Find where the given text appears and provide that cell's center as (X, Y) coordinate. 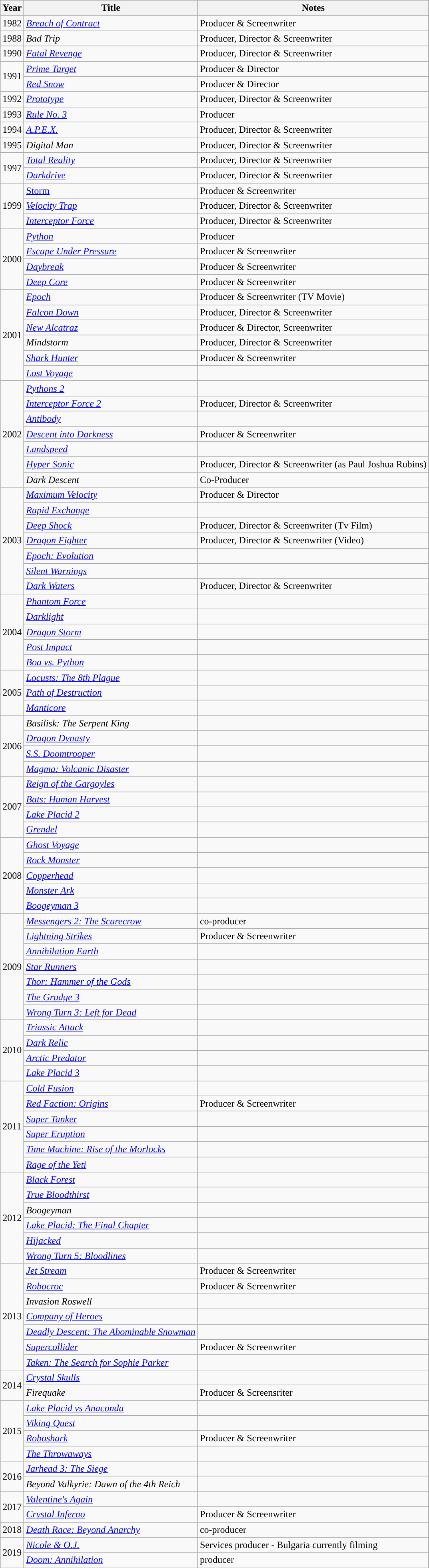
2013 (12, 1317)
Manticore (111, 708)
Interceptor Force 2 (111, 403)
Super Tanker (111, 1119)
2017 (12, 1507)
Path of Destruction (111, 693)
Epoch: Evolution (111, 556)
Post Impact (111, 647)
Wrong Turn 3: Left for Dead (111, 1012)
2014 (12, 1385)
2004 (12, 632)
Title (111, 8)
Supercollider (111, 1347)
Reign of the Gargoyles (111, 784)
Producer & Director, Screenwriter (313, 327)
Silent Warnings (111, 571)
True Bloodthirst (111, 1195)
Wrong Turn 5: Bloodlines (111, 1256)
producer (313, 1560)
2001 (12, 335)
Maximum Velocity (111, 495)
Lake Placid: The Final Chapter (111, 1225)
2018 (12, 1530)
Lake Placid vs Anaconda (111, 1408)
Lost Voyage (111, 373)
Company of Heroes (111, 1317)
Boa vs. Python (111, 662)
Producer & Screenwriter (TV Movie) (313, 297)
Roboshark (111, 1438)
1982 (12, 23)
Monster Ark (111, 890)
Beyond Valkyrie: Dawn of the 4th Reich (111, 1484)
Escape Under Pressure (111, 251)
Copperhead (111, 875)
Messengers 2: The Scarecrow (111, 921)
Pythons 2 (111, 388)
Super Eruption (111, 1134)
Robocroc (111, 1286)
Jet Stream (111, 1271)
Boogeyman (111, 1210)
Death Race: Beyond Anarchy (111, 1530)
1988 (12, 38)
Viking Quest (111, 1423)
Deadly Descent: The Abominable Snowman (111, 1332)
Velocity Trap (111, 206)
Hyper Sonic (111, 465)
2019 (12, 1552)
Dragon Fighter (111, 541)
1995 (12, 145)
Lake Placid 3 (111, 1073)
2016 (12, 1476)
Rapid Exchange (111, 510)
Lightning Strikes (111, 936)
Bats: Human Harvest (111, 799)
1992 (12, 99)
Producer, Director & Screenwriter (Video) (313, 541)
2009 (12, 966)
Dark Relic (111, 1043)
1994 (12, 130)
Lake Placid 2 (111, 814)
2003 (12, 541)
2002 (12, 434)
Red Snow (111, 84)
Doom: Annihilation (111, 1560)
2012 (12, 1218)
Star Runners (111, 967)
Arctic Predator (111, 1058)
Boogeyman 3 (111, 906)
The Throwaways (111, 1454)
Rock Monster (111, 860)
Phantom Force (111, 601)
Prototype (111, 99)
Co-Producer (313, 480)
Digital Man (111, 145)
Basilisk: The Serpent King (111, 723)
Taken: The Search for Sophie Parker (111, 1362)
Dragon Dynasty (111, 738)
Thor: Hammer of the Gods (111, 982)
Annihilation Earth (111, 952)
1993 (12, 114)
Epoch (111, 297)
2005 (12, 693)
Notes (313, 8)
Darklight (111, 616)
2010 (12, 1050)
Invasion Roswell (111, 1301)
Shark Hunter (111, 358)
Rage of the Yeti (111, 1165)
Storm (111, 191)
1990 (12, 54)
Hijacked (111, 1241)
1991 (12, 76)
Rule No. 3 (111, 114)
Dark Waters (111, 586)
Cold Fusion (111, 1088)
2011 (12, 1126)
Crystal Inferno (111, 1514)
Jarhead 3: The Siege (111, 1469)
1999 (12, 206)
2007 (12, 807)
New Alcatraz (111, 327)
Fatal Revenge (111, 54)
Falcon Down (111, 312)
Ghost Voyage (111, 845)
Dragon Storm (111, 632)
Triassic Attack (111, 1027)
Year (12, 8)
S.S. Doomtrooper (111, 754)
Valentine's Again (111, 1499)
2008 (12, 875)
Daybreak (111, 267)
Producer, Director & Screenwriter (as Paul Joshua Rubins) (313, 465)
Services producer - Bulgaria currently filming (313, 1545)
Interceptor Force (111, 221)
Python (111, 236)
Bad Trip (111, 38)
Darkdrive (111, 175)
The Grudge 3 (111, 997)
Prime Target (111, 69)
Nicole & O.J. (111, 1545)
Red Faction: Origins (111, 1103)
2006 (12, 746)
Dark Descent (111, 480)
Time Machine: Rise of the Morlocks (111, 1149)
Locusts: The 8th Plague (111, 678)
Grendel (111, 830)
1997 (12, 168)
Mindstorm (111, 343)
Total Reality (111, 160)
Antibody (111, 419)
Firequake (111, 1392)
Breach of Contract (111, 23)
Black Forest (111, 1180)
Producer & Screensriter (313, 1392)
Landspeed (111, 449)
2015 (12, 1430)
A.P.E.X. (111, 130)
Deep Core (111, 282)
Crystal Skulls (111, 1377)
Deep Shock (111, 525)
Magma: Volcanic Disaster (111, 769)
Producer, Director & Screenwriter (Tv Film) (313, 525)
Descent into Darkness (111, 434)
2000 (12, 259)
